Pinpoint the cell where the given text exists, returning its (X, Y) midpoint coordinate. 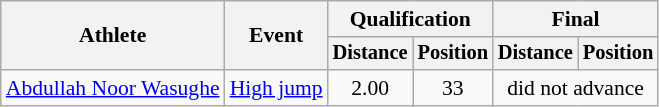
Athlete (113, 36)
Qualification (410, 19)
33 (453, 88)
2.00 (370, 88)
Event (276, 36)
High jump (276, 88)
Abdullah Noor Wasughe (113, 88)
Final (576, 19)
did not advance (576, 88)
